Scan for the cell matching the given text and deliver its (X, Y) coordinate at center. 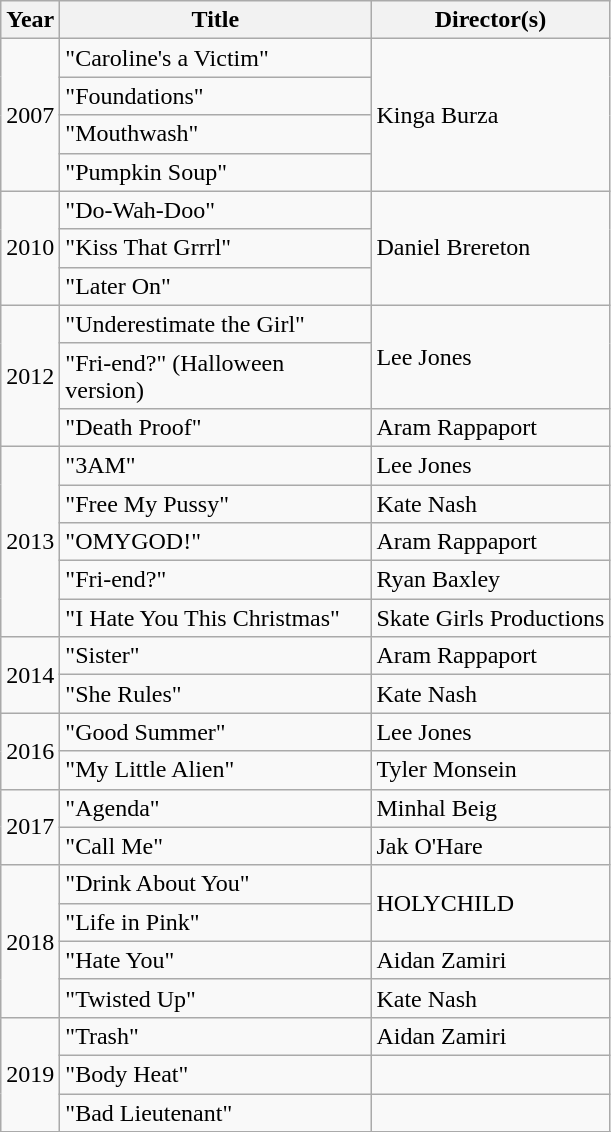
"Trash" (216, 1036)
"Twisted Up" (216, 998)
2007 (30, 115)
"Kiss That Grrrl" (216, 248)
2016 (30, 751)
"Death Proof" (216, 427)
"Mouthwash" (216, 134)
Daniel Brereton (490, 248)
"Good Summer" (216, 732)
"Hate You" (216, 960)
Tyler Monsein (490, 770)
Title (216, 20)
2019 (30, 1074)
Ryan Baxley (490, 580)
"Foundations" (216, 96)
Jak O'Hare (490, 846)
Year (30, 20)
Director(s) (490, 20)
Kinga Burza (490, 115)
"Body Heat" (216, 1074)
"I Hate You This Christmas" (216, 618)
"Sister" (216, 656)
"Call Me" (216, 846)
"Pumpkin Soup" (216, 172)
"3AM" (216, 465)
"Drink About You" (216, 884)
Minhal Beig (490, 808)
"Life in Pink" (216, 922)
"Agenda" (216, 808)
"Bad Lieutenant" (216, 1113)
"Fri-end?" (Halloween version) (216, 376)
"My Little Alien" (216, 770)
"Caroline's a Victim" (216, 58)
2013 (30, 541)
2017 (30, 827)
"Underestimate the Girl" (216, 324)
"She Rules" (216, 694)
"Free My Pussy" (216, 503)
2010 (30, 248)
"Do-Wah-Doo" (216, 210)
Skate Girls Productions (490, 618)
HOLYCHILD (490, 903)
2012 (30, 376)
2018 (30, 941)
2014 (30, 675)
"OMYGOD!" (216, 542)
"Later On" (216, 286)
"Fri-end?" (216, 580)
